Return [x, y] of the center of cell containing provided text 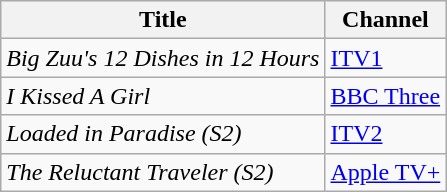
Big Zuu's 12 Dishes in 12 Hours [163, 58]
ITV1 [386, 58]
ITV2 [386, 134]
I Kissed A Girl [163, 96]
Apple TV+ [386, 172]
The Reluctant Traveler (S2) [163, 172]
BBC Three [386, 96]
Channel [386, 20]
Title [163, 20]
Loaded in Paradise (S2) [163, 134]
